Return (x, y) of the center of cell containing provided text 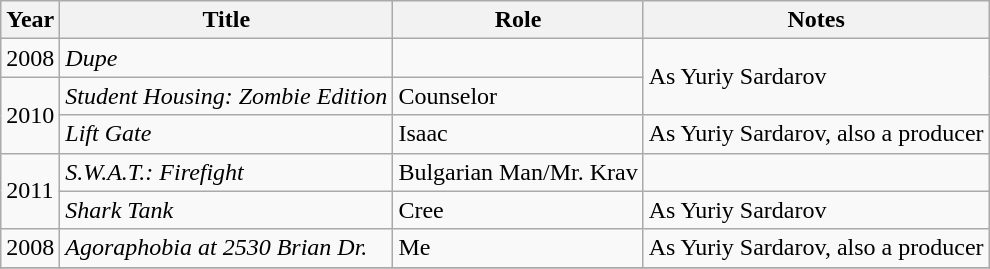
Counselor (518, 96)
Role (518, 20)
Notes (816, 20)
S.W.A.T.: Firefight (226, 172)
Cree (518, 210)
Isaac (518, 134)
2010 (30, 115)
2011 (30, 191)
Title (226, 20)
Bulgarian Man/Mr. Krav (518, 172)
Dupe (226, 58)
Lift Gate (226, 134)
Year (30, 20)
Me (518, 248)
Student Housing: Zombie Edition (226, 96)
Agoraphobia at 2530 Brian Dr. (226, 248)
Shark Tank (226, 210)
